Search for the cell housing the specified text and yield its [x, y] center coordinate. 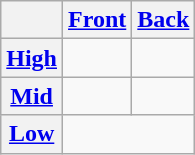
Back [164, 20]
Front [98, 20]
Mid [32, 96]
Low [32, 134]
High [32, 58]
